Scan for the cell matching the given text and deliver its [X, Y] coordinate at center. 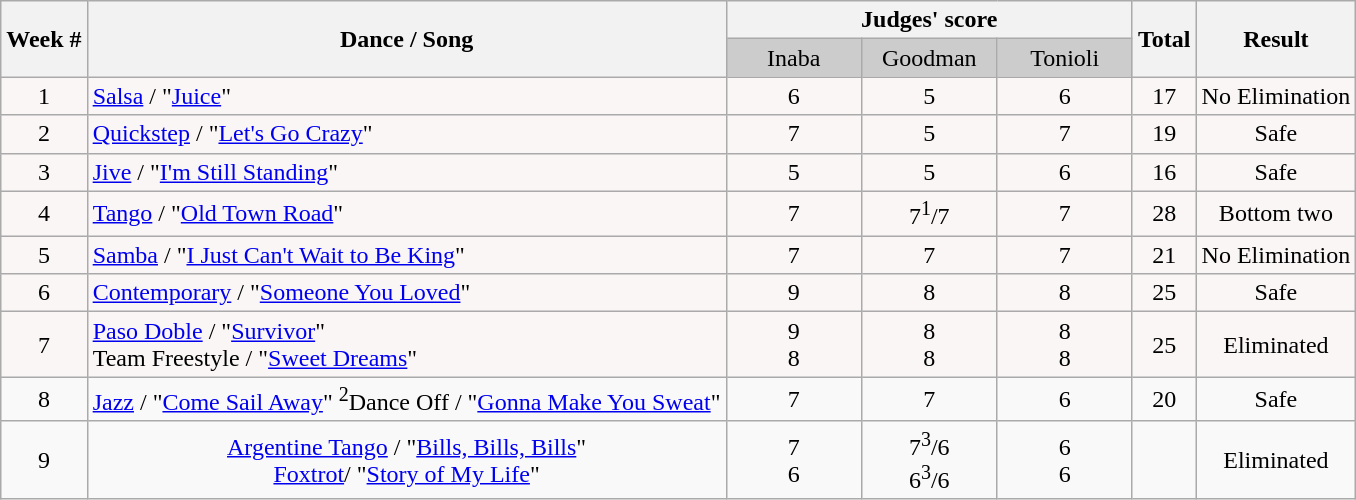
20 [1164, 400]
Total [1164, 39]
Tango / "Old Town Road" [406, 214]
21 [1164, 255]
Goodman [928, 58]
Bottom two [1276, 214]
Samba / "I Just Can't Wait to Be King" [406, 255]
Quickstep / "Let's Go Crazy" [406, 134]
16 [1164, 172]
Dance / Song [406, 39]
Paso Doble / "Survivor"Team Freestyle / "Sweet Dreams" [406, 344]
3 [44, 172]
Judges' score [929, 20]
Contemporary / "Someone You Loved" [406, 293]
Tonioli [1064, 58]
Week # [44, 39]
1 [44, 96]
28 [1164, 214]
4 [44, 214]
73/663/6 [928, 460]
71/7 [928, 214]
Jazz / "Come Sail Away" 2Dance Off / "Gonna Make You Sweat" [406, 400]
Salsa / "Juice" [406, 96]
2 [44, 134]
Inaba [794, 58]
66 [1064, 460]
Argentine Tango / "Bills, Bills, Bills"Foxtrot/ "Story of My Life" [406, 460]
98 [794, 344]
Result [1276, 39]
19 [1164, 134]
76 [794, 460]
17 [1164, 96]
Jive / "I'm Still Standing" [406, 172]
